For the text-containing cell, return its midpoint in [x, y] coordinate format. 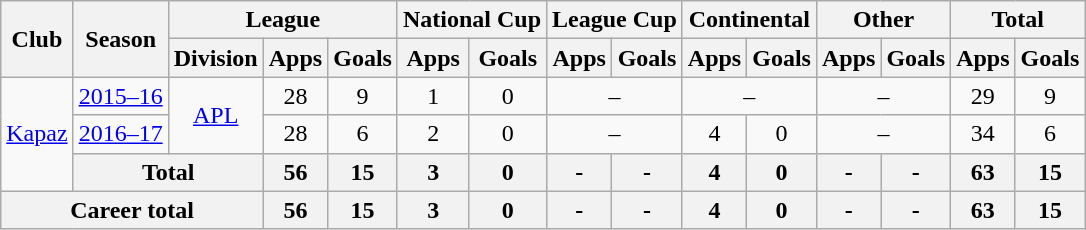
2016–17 [120, 134]
League [282, 20]
Club [37, 39]
Career total [132, 210]
Division [216, 58]
Season [120, 39]
2015–16 [120, 96]
National Cup [472, 20]
Kapaz [37, 134]
34 [983, 134]
29 [983, 96]
1 [433, 96]
Other [883, 20]
APL [216, 115]
Continental [749, 20]
League Cup [615, 20]
2 [433, 134]
